Output the (X, Y) coordinate of the center of the cell containing the given text.  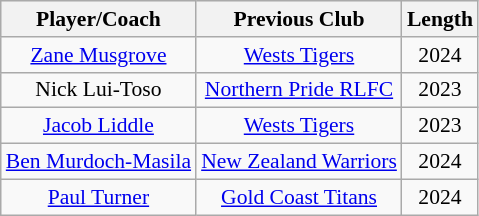
New Zealand Warriors (299, 162)
Length (440, 19)
Zane Musgrove (98, 55)
Gold Coast Titans (299, 197)
Player/Coach (98, 19)
Jacob Liddle (98, 126)
Paul Turner (98, 197)
Previous Club (299, 19)
Ben Murdoch-Masila (98, 162)
Nick Lui-Toso (98, 90)
Northern Pride RLFC (299, 90)
